Provide the (x, y) coordinate of the cell's center where the given text is located.  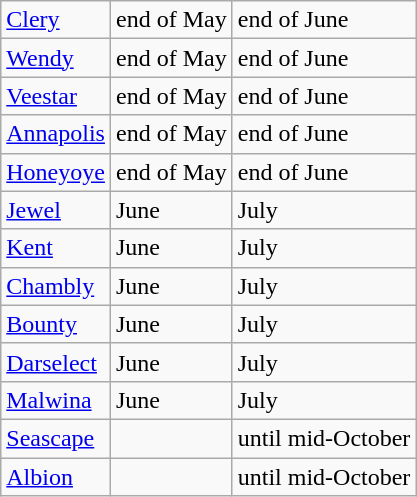
Seascape (56, 438)
Veestar (56, 96)
Darselect (56, 362)
Honeyoye (56, 172)
Annapolis (56, 134)
Chambly (56, 286)
Jewel (56, 210)
Albion (56, 477)
Kent (56, 248)
Bounty (56, 324)
Wendy (56, 58)
Clery (56, 20)
Malwina (56, 400)
